Return the [x, y] coordinate for the center point of the cell that contains the specified text.  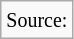
Source: [37, 20]
